Determine the (x, y) coordinate at the center of the cell enclosing the given text.  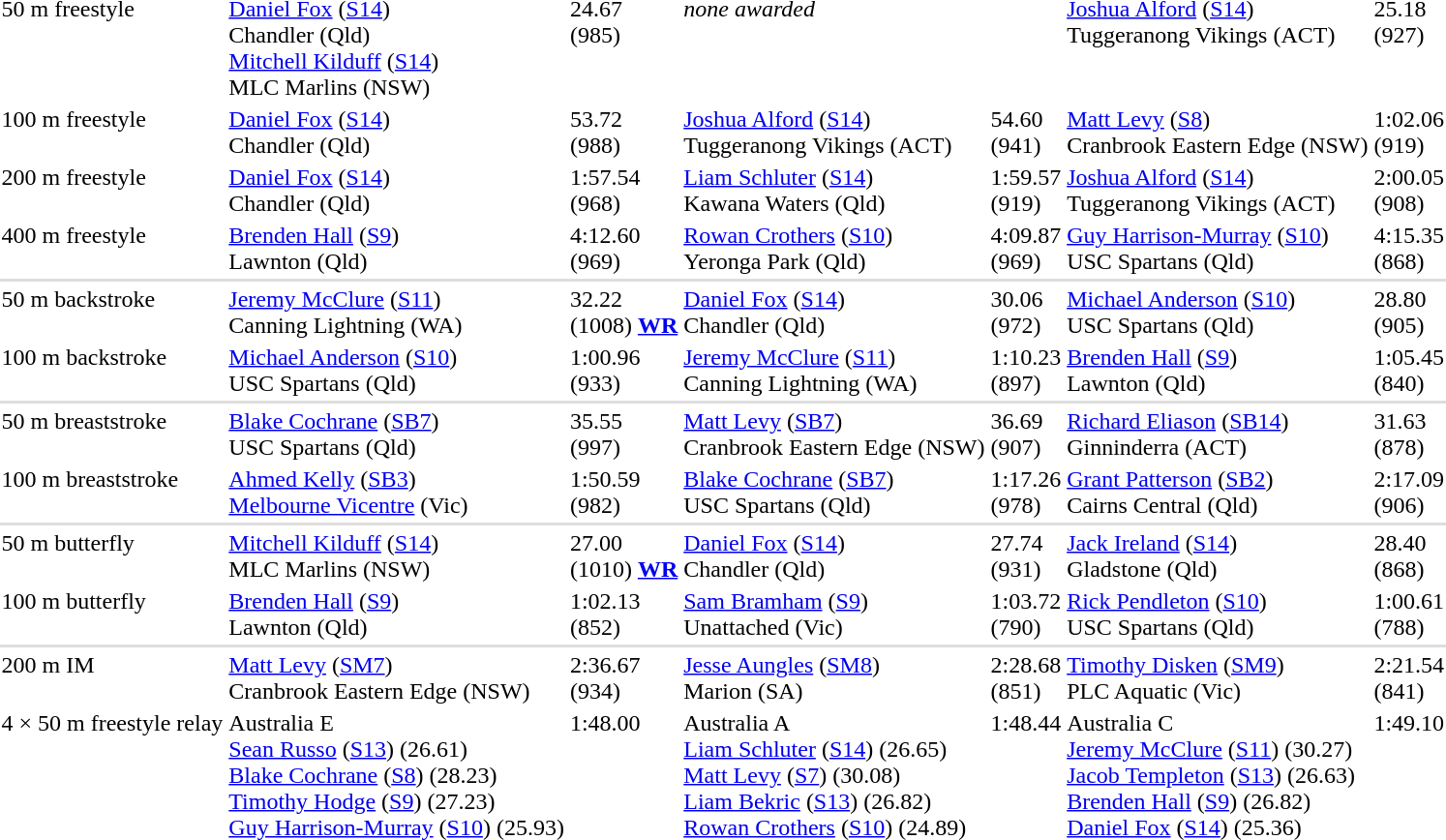
Sam Bramham (S9)Unattached (Vic) (834, 614)
50 m backstroke (112, 312)
100 m butterfly (112, 614)
1:02.13(852) (623, 614)
54.60(941) (1026, 132)
30.06(972) (1026, 312)
Ahmed Kelly (SB3)Melbourne Vicentre (Vic) (397, 492)
36.69(907) (1026, 434)
100 m freestyle (112, 132)
100 m breaststroke (112, 492)
50 m butterfly (112, 555)
28.80(905) (1409, 312)
28.40(868) (1409, 555)
Matt Levy (S8)Cranbrook Eastern Edge (NSW) (1218, 132)
4:09.87(969) (1026, 248)
31.63(878) (1409, 434)
100 m backstroke (112, 370)
Matt Levy (SM7)Cranbrook Eastern Edge (NSW) (397, 677)
27.00(1010) WR (623, 555)
400 m freestyle (112, 248)
2:28.68(851) (1026, 677)
2:21.54(841) (1409, 677)
Richard Eliason (SB14)Ginninderra (ACT) (1218, 434)
Jack Ireland (S14)Gladstone (Qld) (1218, 555)
200 m IM (112, 677)
Mitchell Kilduff (S14)MLC Marlins (NSW) (397, 555)
Matt Levy (SB7)Cranbrook Eastern Edge (NSW) (834, 434)
200 m freestyle (112, 190)
2:17.09(906) (1409, 492)
53.72(988) (623, 132)
1:57.54(968) (623, 190)
Timothy Disken (SM9)PLC Aquatic (Vic) (1218, 677)
1:10.23(897) (1026, 370)
Jesse Aungles (SM8)Marion (SA) (834, 677)
Guy Harrison-Murray (S10)USC Spartans (Qld) (1218, 248)
Liam Schluter (S14)Kawana Waters (Qld) (834, 190)
1:05.45(840) (1409, 370)
1:00.96(933) (623, 370)
4:12.60(969) (623, 248)
1:02.06(919) (1409, 132)
35.55(997) (623, 434)
1:03.72(790) (1026, 614)
27.74(931) (1026, 555)
1:50.59(982) (623, 492)
1:00.61(788) (1409, 614)
Grant Patterson (SB2)Cairns Central (Qld) (1218, 492)
Rowan Crothers (S10)Yeronga Park (Qld) (834, 248)
1:59.57(919) (1026, 190)
2:00.05(908) (1409, 190)
Rick Pendleton (S10)USC Spartans (Qld) (1218, 614)
50 m breaststroke (112, 434)
1:17.26(978) (1026, 492)
4:15.35(868) (1409, 248)
32.22(1008) WR (623, 312)
2:36.67(934) (623, 677)
